Determine the [x, y] coordinate at the center of the cell enclosing the given text.  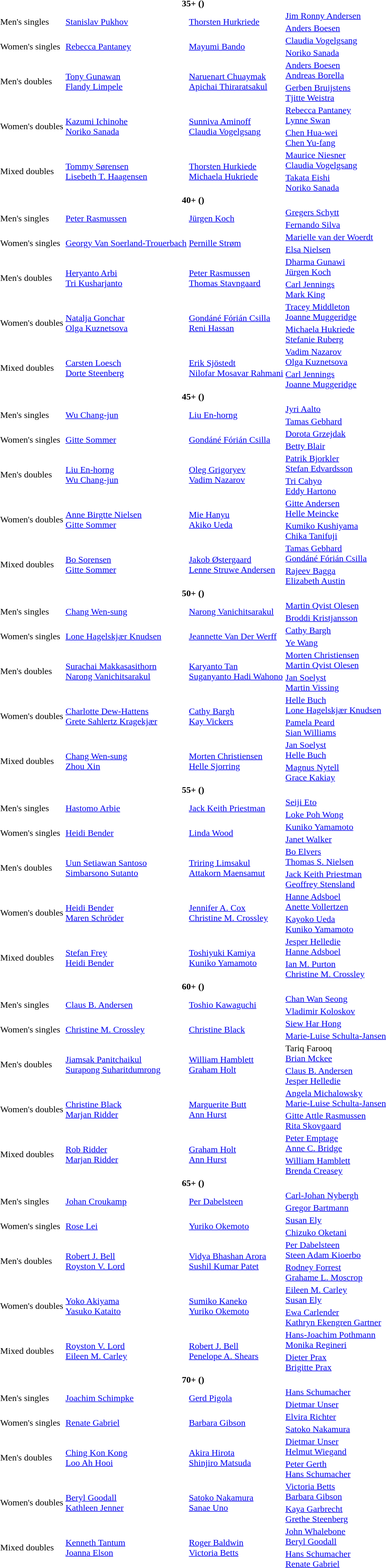
Yuriko Okemoto [236, 1226]
Gerd Pigola [236, 1398]
Per Dabelsteen [236, 1201]
Robert J. Bell Royston V. Lord [126, 1261]
Claus B. Andersen [126, 1005]
Wu Chang-jun [126, 415]
Gitte Sommer [126, 440]
Pernille Strøm [236, 243]
Cathy Bargh Kay Vickers [236, 716]
Heidi Bender [126, 833]
Lone Hagelskjær Knudsen [126, 637]
Liu En-horng Wu Chang-jun [126, 475]
Jeannette Van Der Werff [236, 637]
Uun Setiawan Santoso Simbarsono Sutanto [126, 868]
Peter Rasmussen Thomas Stavngaard [236, 278]
Linda Wood [236, 833]
Yoko Akiyama Yasuko Kataito [126, 1306]
Oleg Grigoryev Vadim Nazarov [236, 475]
Jakob Østergaard Lenne Struwe Andersen [236, 565]
Marguerite Butt Ann Hurst [236, 1109]
Bo Sorensen Gitte Sommer [126, 565]
Christine Black Marjan Ridder [126, 1109]
Peter Rasmussen [126, 219]
Tommy Sørensen Lisebeth T. Haagensen [126, 172]
Natalja Gonchar Olga Kuznetsova [126, 323]
Joachim Schimpke [126, 1398]
Narong Vanichitsarakul [236, 612]
Morten Christiensen Helle Sjorring [236, 761]
Rebecca Pantaney [126, 46]
Rob Ridder Marjan Ridder [126, 1154]
Toshio Kawaguchi [236, 1005]
Royston V. Lord Eileen M. Carley [126, 1351]
Vidya Bhashan Arora Sushil Kumar Patet [236, 1261]
Hastomo Arbie [126, 808]
Robert J. Bell Penelope A. Shears [236, 1351]
Gondáné Fórián Csilla Reni Hassan [236, 323]
Satoko Nakamura Sanae Uno [236, 1502]
Akira Hirota Shinjiro Matsuda [236, 1458]
Jiamsak Panitchaikul Surapong Suharitdumrong [126, 1064]
Thorsten Hurkriede [236, 22]
Beryl Goodall Kathleen Jenner [126, 1502]
Kazumi Ichinohe Noriko Sanada [126, 127]
Heryanto Arbi Tri Kusharjanto [126, 278]
Chang Wen-sung [126, 612]
Triring Limsakul Attakorn Maensamut [236, 868]
Surachai Makkasasithorn Narong Vanichitsarakul [126, 671]
Thorsten Hurkiede Michaela Hukriede [236, 172]
Naruenart Chuaymak Apichai Thiraratsakul [236, 82]
Sunniva Aminoff Claudia Vogelgsang [236, 127]
Jennifer A. Cox Christine M. Crossley [236, 913]
Mayumi Bando [236, 46]
Rose Lei [126, 1226]
Tony Gunawan Flandy Limpele [126, 82]
Chang Wen-sung Zhou Xin [126, 761]
Sumiko Kaneko Yuriko Okemoto [236, 1306]
Jack Keith Priestman [236, 808]
Mie Hanyu Akiko Ueda [236, 520]
Stefan Frey Heidi Bender [126, 958]
Renate Gabriel [126, 1423]
Anne Birgtte Nielsen Gitte Sommer [126, 520]
William Hamblett Graham Holt [236, 1064]
Graham Holt Ann Hurst [236, 1154]
Liu En-horng [236, 415]
Georgy Van Soerland-Trouerbach [126, 243]
Barbara Gibson [236, 1423]
Charlotte Dew-Hattens Grete Sahlertz Kragekjær [126, 716]
Christine Black [236, 1030]
Karyanto Tan Suganyanto Hadi Wahono [236, 671]
Erik Sjöstedt Nilofar Mosavar Rahmani [236, 368]
Johan Croukamp [126, 1201]
Ching Kon Kong Loo Ah Hooi [126, 1458]
Gondáné Fórián Csilla [236, 440]
Heidi Bender Maren Schröder [126, 913]
Toshiyuki Kamiya Kuniko Yamamoto [236, 958]
Christine M. Crossley [126, 1030]
Stanislav Pukhov [126, 22]
Jürgen Koch [236, 219]
Carsten Loesch Dorte Steenberg [126, 368]
